Find where the given text appears and provide that cell's center as [x, y] coordinate. 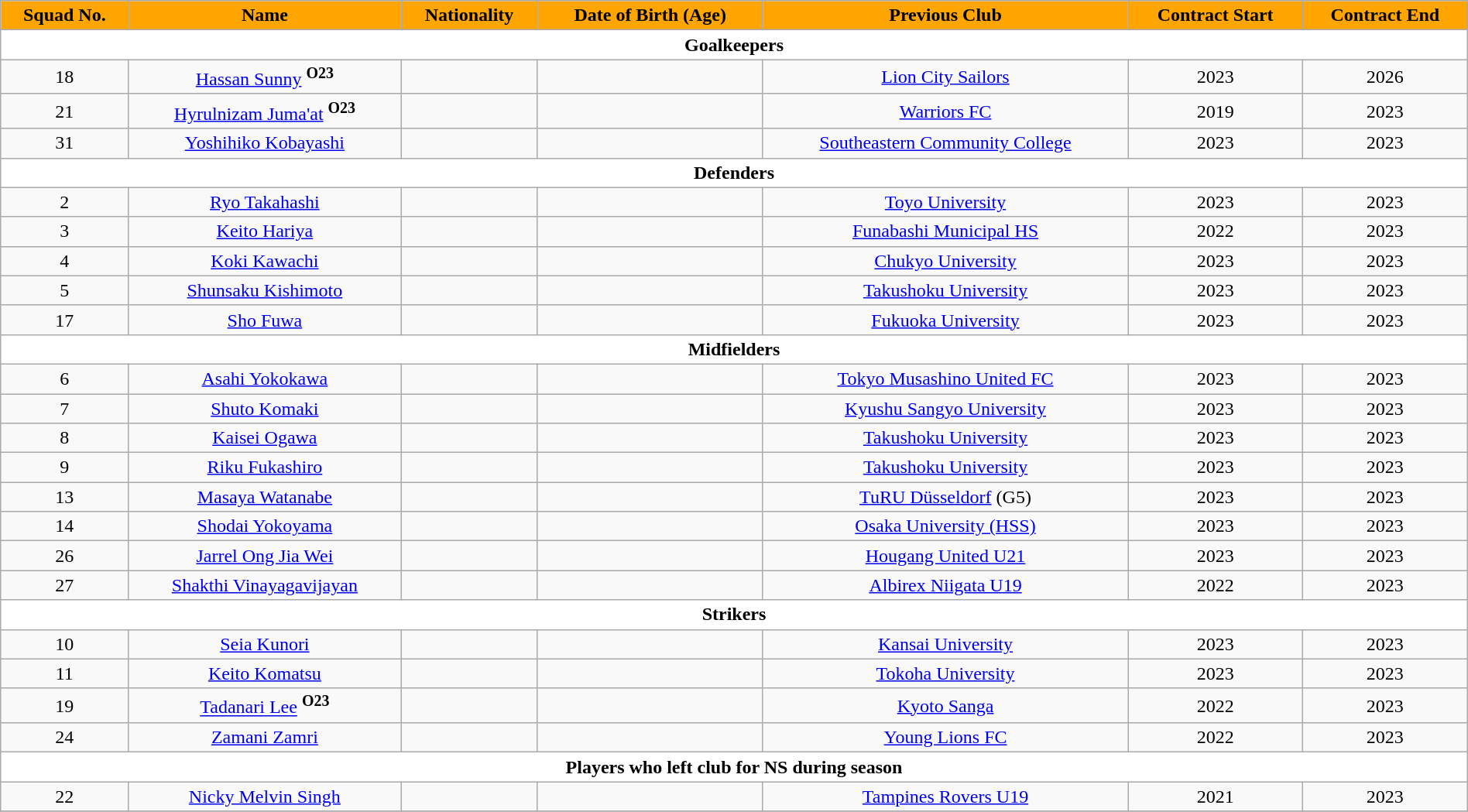
10 [65, 644]
Kyushu Sangyo University [945, 409]
27 [65, 585]
Shuto Komaki [265, 409]
18 [65, 77]
Jarrel Ong Jia Wei [265, 556]
Tokoha University [945, 673]
9 [65, 468]
Masaya Watanabe [265, 497]
Defenders [734, 173]
24 [65, 738]
Shakthi Vinayagavijayan [265, 585]
Seia Kunori [265, 644]
Young Lions FC [945, 738]
Ryo Takahashi [265, 202]
8 [65, 438]
2 [65, 202]
Lion City Sailors [945, 77]
Chukyo University [945, 261]
21 [65, 111]
2026 [1384, 77]
Midfielders [734, 349]
6 [65, 379]
Asahi Yokokawa [265, 379]
17 [65, 320]
14 [65, 526]
Keito Komatsu [265, 673]
4 [65, 261]
5 [65, 290]
Riku Fukashiro [265, 468]
Tokyo Musashino United FC [945, 379]
Contract End [1384, 15]
Shodai Yokoyama [265, 526]
Name [265, 15]
Zamani Zamri [265, 738]
Albirex Niigata U19 [945, 585]
Funabashi Municipal HS [945, 231]
7 [65, 409]
Fukuoka University [945, 320]
Toyo University [945, 202]
Shunsaku Kishimoto [265, 290]
22 [65, 797]
26 [65, 556]
2021 [1216, 797]
Hyrulnizam Juma'at O23 [265, 111]
Kansai University [945, 644]
Strikers [734, 615]
Goalkeepers [734, 45]
Hassan Sunny O23 [265, 77]
Osaka University (HSS) [945, 526]
Sho Fuwa [265, 320]
Kyoto Sanga [945, 706]
Koki Kawachi [265, 261]
2019 [1216, 111]
Nationality [469, 15]
19 [65, 706]
Date of Birth (Age) [650, 15]
Contract Start [1216, 15]
31 [65, 143]
11 [65, 673]
Southeastern Community College [945, 143]
Yoshihiko Kobayashi [265, 143]
3 [65, 231]
TuRU Düsseldorf (G5) [945, 497]
Warriors FC [945, 111]
Tadanari Lee O23 [265, 706]
Previous Club [945, 15]
Tampines Rovers U19 [945, 797]
Hougang United U21 [945, 556]
Nicky Melvin Singh [265, 797]
Keito Hariya [265, 231]
Kaisei Ogawa [265, 438]
Players who left club for NS during season [734, 767]
13 [65, 497]
Squad No. [65, 15]
